Detect which cell encompasses the target text, then output its [x, y] center coordinate. 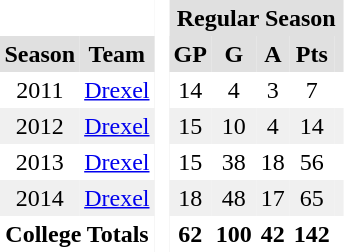
Regular Season [256, 18]
College Totals [77, 234]
Team [117, 54]
A [272, 54]
10 [234, 126]
65 [312, 198]
2012 [40, 126]
7 [312, 90]
3 [272, 90]
42 [272, 234]
2011 [40, 90]
48 [234, 198]
56 [312, 162]
G [234, 54]
Season [40, 54]
Pts [312, 54]
2013 [40, 162]
100 [234, 234]
GP [190, 54]
62 [190, 234]
38 [234, 162]
2014 [40, 198]
17 [272, 198]
142 [312, 234]
